Extract the (X, Y) coordinate from the center of the cell holding the provided text.  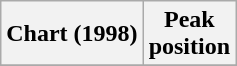
Peakposition (189, 34)
Chart (1998) (72, 34)
